Return the (x, y) coordinate for the center point of the cell that contains the specified text.  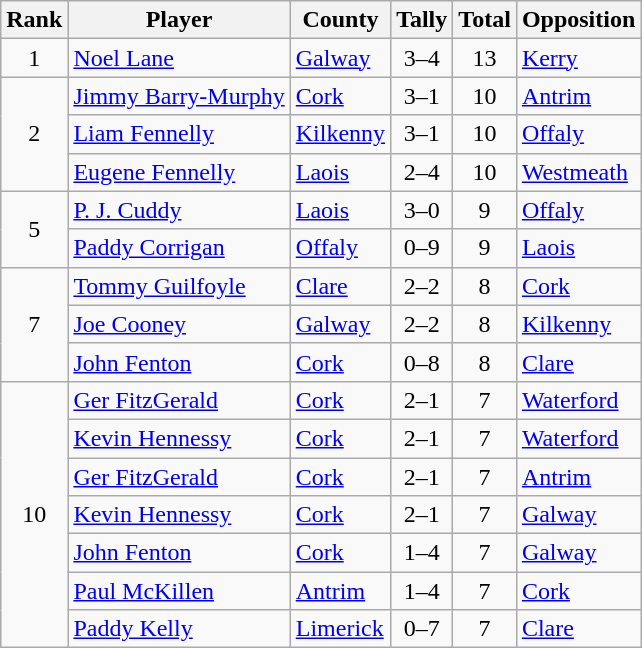
Paddy Corrigan (179, 248)
Joe Cooney (179, 324)
Opposition (578, 20)
Paul McKillen (179, 591)
Total (485, 20)
Limerick (340, 629)
Jimmy Barry-Murphy (179, 96)
County (340, 20)
Westmeath (578, 172)
Kerry (578, 58)
Tally (422, 20)
0–7 (422, 629)
Paddy Kelly (179, 629)
P. J. Cuddy (179, 210)
Liam Fennelly (179, 134)
Rank (34, 20)
1 (34, 58)
2–4 (422, 172)
Tommy Guilfoyle (179, 286)
3–0 (422, 210)
Eugene Fennelly (179, 172)
3–4 (422, 58)
Noel Lane (179, 58)
5 (34, 229)
0–9 (422, 248)
Player (179, 20)
2 (34, 134)
13 (485, 58)
0–8 (422, 362)
